Search for the cell housing the specified text and yield its [x, y] center coordinate. 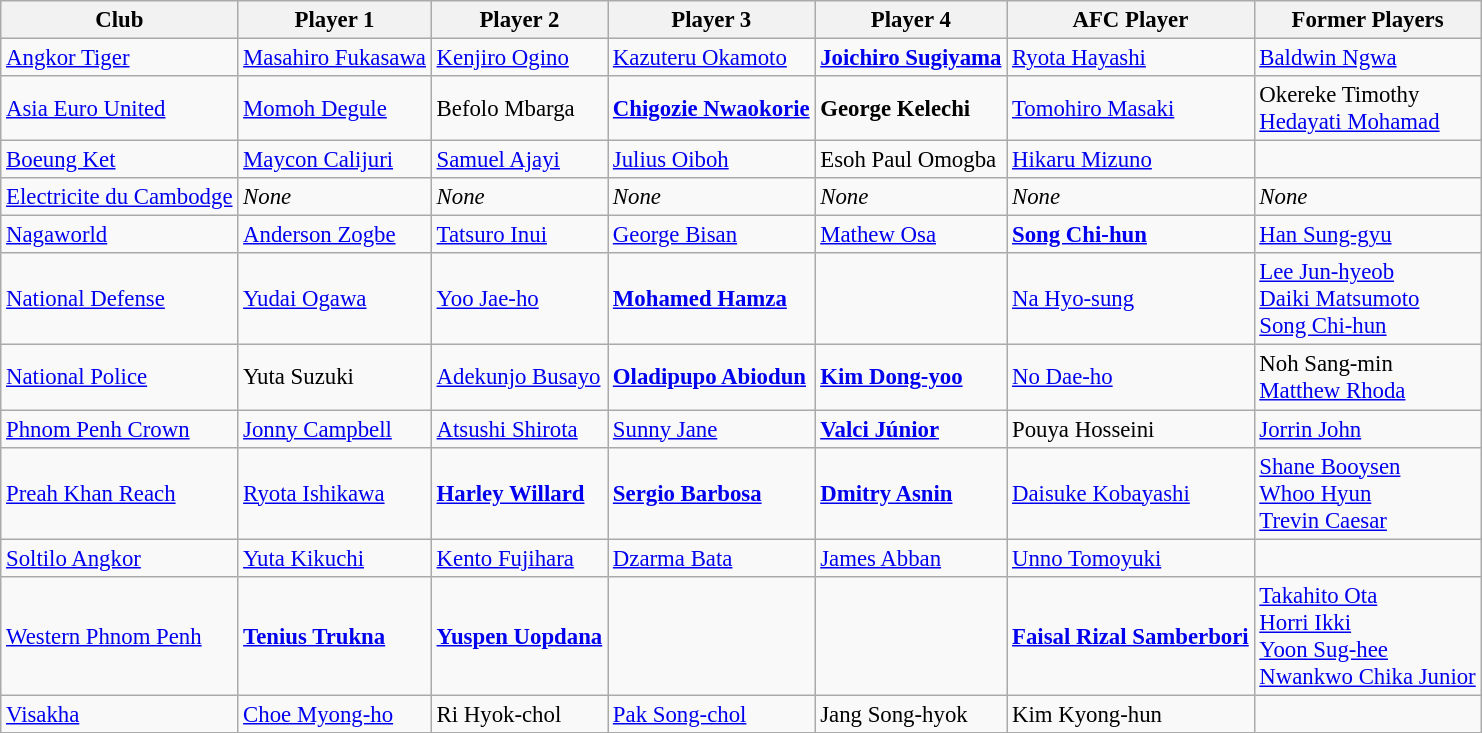
James Abban [911, 558]
Yuspen Uopdana [519, 636]
Mathew Osa [911, 235]
Tenius Trukna [334, 636]
Shane Booysen Whoo Hyun Trevin Caesar [1368, 493]
Boeung Ket [120, 160]
Dmitry Asnin [911, 493]
Maycon Calijuri [334, 160]
Ryota Ishikawa [334, 493]
Masahiro Fukasawa [334, 58]
Noh Sang-min Matthew Rhoda [1368, 378]
Angkor Tiger [120, 58]
Player 4 [911, 20]
Valci Júnior [911, 429]
Ryota Hayashi [1130, 58]
Jorrin John [1368, 429]
Soltilo Angkor [120, 558]
Momoh Degule [334, 108]
Kento Fujihara [519, 558]
Ri Hyok-chol [519, 714]
Electricite du Cambodge [120, 197]
Joichiro Sugiyama [911, 58]
Tatsuro Inui [519, 235]
Sergio Barbosa [712, 493]
Former Players [1368, 20]
Hikaru Mizuno [1130, 160]
Pak Song-chol [712, 714]
Sunny Jane [712, 429]
Adekunjo Busayo [519, 378]
Befolo Mbarga [519, 108]
Faisal Rizal Samberbori [1130, 636]
Player 2 [519, 20]
Kazuteru Okamoto [712, 58]
Preah Khan Reach [120, 493]
Okereke Timothy Hedayati Mohamad [1368, 108]
Kenjiro Ogino [519, 58]
Yuta Suzuki [334, 378]
National Police [120, 378]
AFC Player [1130, 20]
Nagaworld [120, 235]
Anderson Zogbe [334, 235]
Dzarma Bata [712, 558]
Unno Tomoyuki [1130, 558]
Yoo Jae-ho [519, 300]
Takahito Ota Horri Ikki Yoon Sug-hee Nwankwo Chika Junior [1368, 636]
Harley Willard [519, 493]
Julius Oiboh [712, 160]
Yudai Ogawa [334, 300]
Daisuke Kobayashi [1130, 493]
Player 3 [712, 20]
Western Phnom Penh [120, 636]
Baldwin Ngwa [1368, 58]
Tomohiro Masaki [1130, 108]
Phnom Penh Crown [120, 429]
Visakha [120, 714]
National Defense [120, 300]
Na Hyo-sung [1130, 300]
Han Sung-gyu [1368, 235]
George Kelechi [911, 108]
Club [120, 20]
Mohamed Hamza [712, 300]
Pouya Hosseini [1130, 429]
Atsushi Shirota [519, 429]
Jang Song-hyok [911, 714]
Asia Euro United [120, 108]
Song Chi-hun [1130, 235]
Chigozie Nwaokorie [712, 108]
Player 1 [334, 20]
Kim Kyong-hun [1130, 714]
Yuta Kikuchi [334, 558]
Oladipupo Abiodun [712, 378]
Samuel Ajayi [519, 160]
No Dae-ho [1130, 378]
Lee Jun-hyeob Daiki Matsumoto Song Chi-hun [1368, 300]
Esoh Paul Omogba [911, 160]
Choe Myong-ho [334, 714]
George Bisan [712, 235]
Kim Dong-yoo [911, 378]
Jonny Campbell [334, 429]
